For the text-containing cell, return its midpoint in [X, Y] coordinate format. 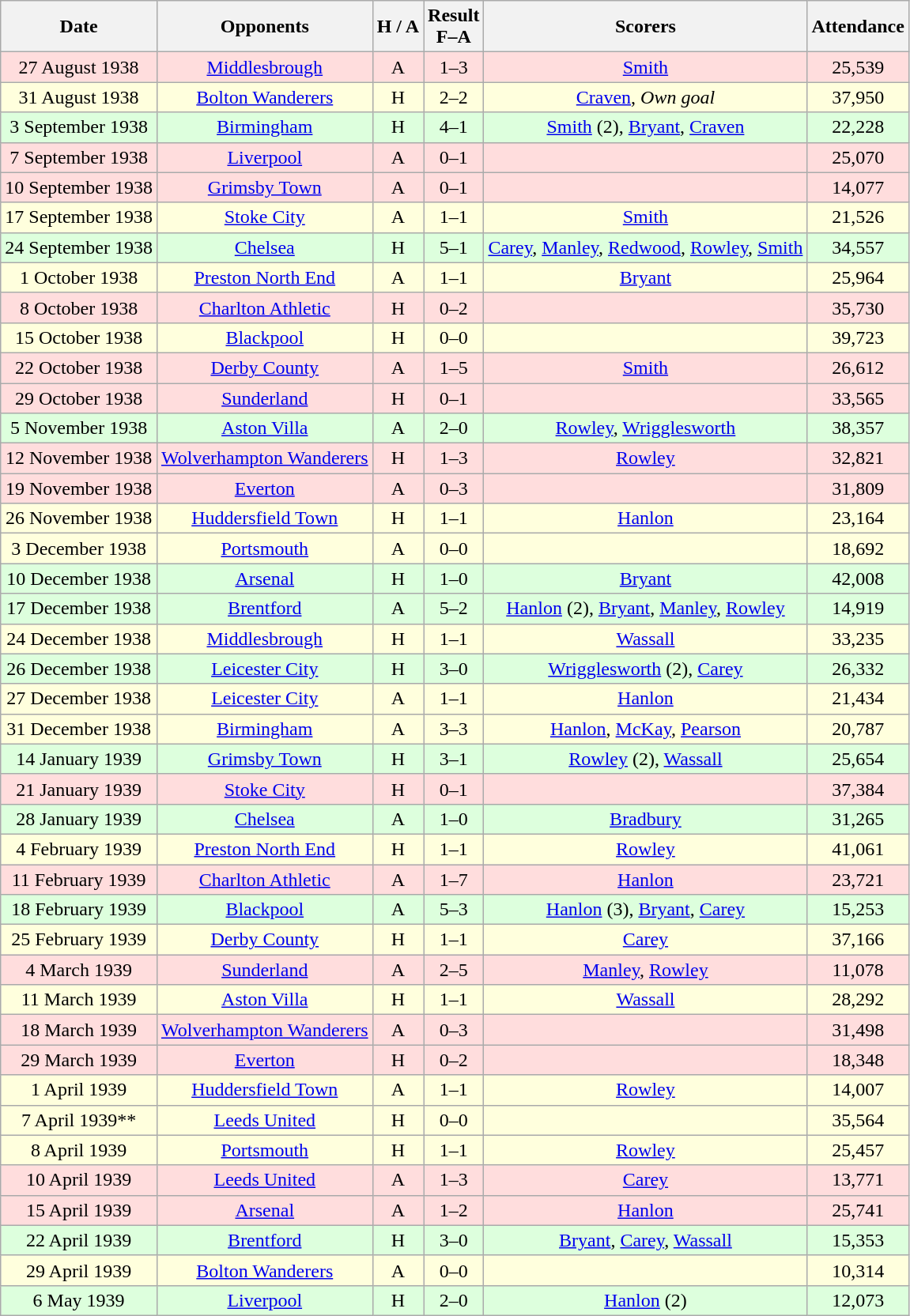
7 September 1938 [79, 157]
31 August 1938 [79, 97]
15 April 1939 [79, 1210]
35,564 [858, 1120]
3 December 1938 [79, 549]
14 January 1939 [79, 759]
18 February 1939 [79, 910]
28,292 [858, 1000]
17 September 1938 [79, 217]
12 November 1938 [79, 458]
14,077 [858, 187]
25,539 [858, 67]
1–7 [454, 880]
25,741 [858, 1210]
10,314 [858, 1270]
26,612 [858, 368]
26 November 1938 [79, 518]
39,723 [858, 337]
3–1 [454, 759]
10 December 1938 [79, 579]
5–1 [454, 247]
22 April 1939 [79, 1240]
3–3 [454, 729]
25,070 [858, 157]
Scorers [645, 27]
20,787 [858, 729]
8 October 1938 [79, 307]
5 November 1938 [79, 428]
25,964 [858, 277]
14,919 [858, 609]
24 December 1938 [79, 639]
Wrigglesworth (2), Carey [645, 669]
4 March 1939 [79, 970]
10 April 1939 [79, 1180]
1–5 [454, 368]
15 October 1938 [79, 337]
37,384 [858, 789]
1 April 1939 [79, 1090]
7 April 1939** [79, 1120]
1–2 [454, 1210]
25,457 [858, 1150]
33,235 [858, 639]
Hanlon, McKay, Pearson [645, 729]
21,526 [858, 217]
18,348 [858, 1060]
18 March 1939 [79, 1030]
Hanlon (3), Bryant, Carey [645, 910]
Bradbury [645, 819]
2–2 [454, 97]
5–2 [454, 609]
28 January 1939 [79, 819]
8 April 1939 [79, 1150]
Opponents [264, 27]
15,353 [858, 1240]
21,434 [858, 699]
Manley, Rowley [645, 970]
37,166 [858, 940]
15,253 [858, 910]
11,078 [858, 970]
10 September 1938 [79, 187]
12,073 [858, 1300]
Attendance [858, 27]
27 December 1938 [79, 699]
32,821 [858, 458]
23,164 [858, 518]
29 March 1939 [79, 1060]
1 October 1938 [79, 277]
38,357 [858, 428]
Hanlon (2) [645, 1300]
11 February 1939 [79, 880]
H / A [398, 27]
4 February 1939 [79, 849]
4–1 [454, 127]
34,557 [858, 247]
27 August 1938 [79, 67]
25,654 [858, 759]
31,498 [858, 1030]
Smith (2), Bryant, Craven [645, 127]
Rowley, Wrigglesworth [645, 428]
24 September 1938 [79, 247]
2–5 [454, 970]
ResultF–A [454, 27]
Bryant, Carey, Wassall [645, 1240]
Hanlon (2), Bryant, Manley, Rowley [645, 609]
25 February 1939 [79, 940]
31,809 [858, 488]
29 October 1938 [79, 398]
22,228 [858, 127]
33,565 [858, 398]
13,771 [858, 1180]
29 April 1939 [79, 1270]
41,061 [858, 849]
23,721 [858, 880]
Date [79, 27]
26 December 1938 [79, 669]
42,008 [858, 579]
31,265 [858, 819]
19 November 1938 [79, 488]
6 May 1939 [79, 1300]
17 December 1938 [79, 609]
Rowley (2), Wassall [645, 759]
21 January 1939 [79, 789]
Craven, Own goal [645, 97]
18,692 [858, 549]
Carey, Manley, Redwood, Rowley, Smith [645, 247]
14,007 [858, 1090]
3 September 1938 [79, 127]
37,950 [858, 97]
35,730 [858, 307]
26,332 [858, 669]
5–3 [454, 910]
11 March 1939 [79, 1000]
22 October 1938 [79, 368]
31 December 1938 [79, 729]
